Pinpoint the cell where the given text exists, returning its (X, Y) midpoint coordinate. 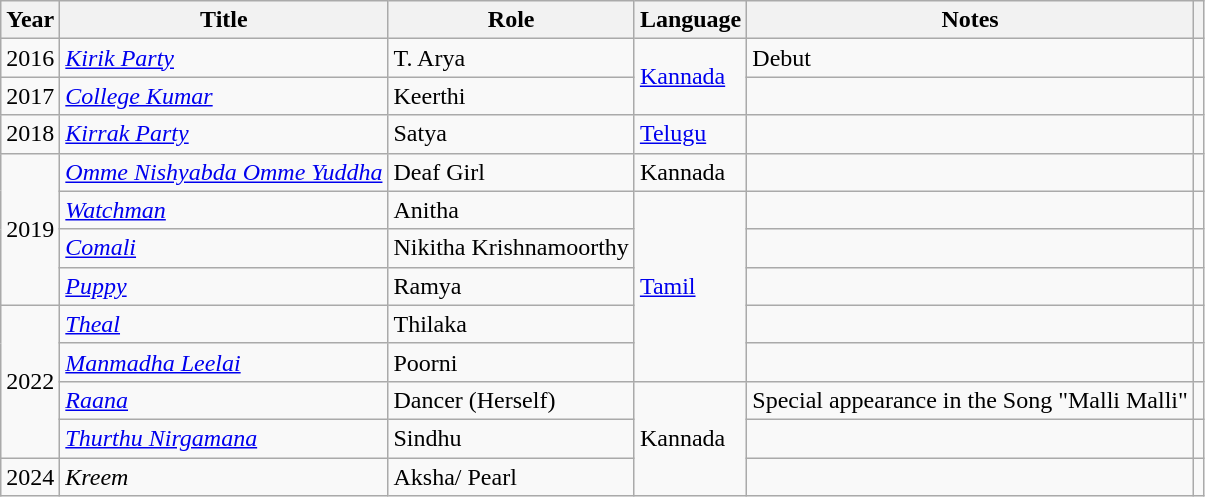
Kirik Party (224, 58)
2022 (30, 381)
Nikitha Krishnamoorthy (511, 248)
2019 (30, 229)
College Kumar (224, 96)
Tamil (690, 286)
Thurthu Nirgamana (224, 438)
Aksha/ Pearl (511, 477)
Special appearance in the Song "Malli Malli" (970, 400)
Comali (224, 248)
Language (690, 20)
Thilaka (511, 324)
Telugu (690, 134)
2018 (30, 134)
Deaf Girl (511, 172)
2017 (30, 96)
Raana (224, 400)
Watchman (224, 210)
Satya (511, 134)
Dancer (Herself) (511, 400)
Debut (970, 58)
Manmadha Leelai (224, 362)
2024 (30, 477)
Kirrak Party (224, 134)
Keerthi (511, 96)
Role (511, 20)
Poorni (511, 362)
Title (224, 20)
Notes (970, 20)
Theal (224, 324)
Omme Nishyabda Omme Yuddha (224, 172)
Anitha (511, 210)
Kreem (224, 477)
2016 (30, 58)
Ramya (511, 286)
Puppy (224, 286)
T. Arya (511, 58)
Sindhu (511, 438)
Year (30, 20)
